Extract the (x, y) coordinate from the center of the cell holding the provided text.  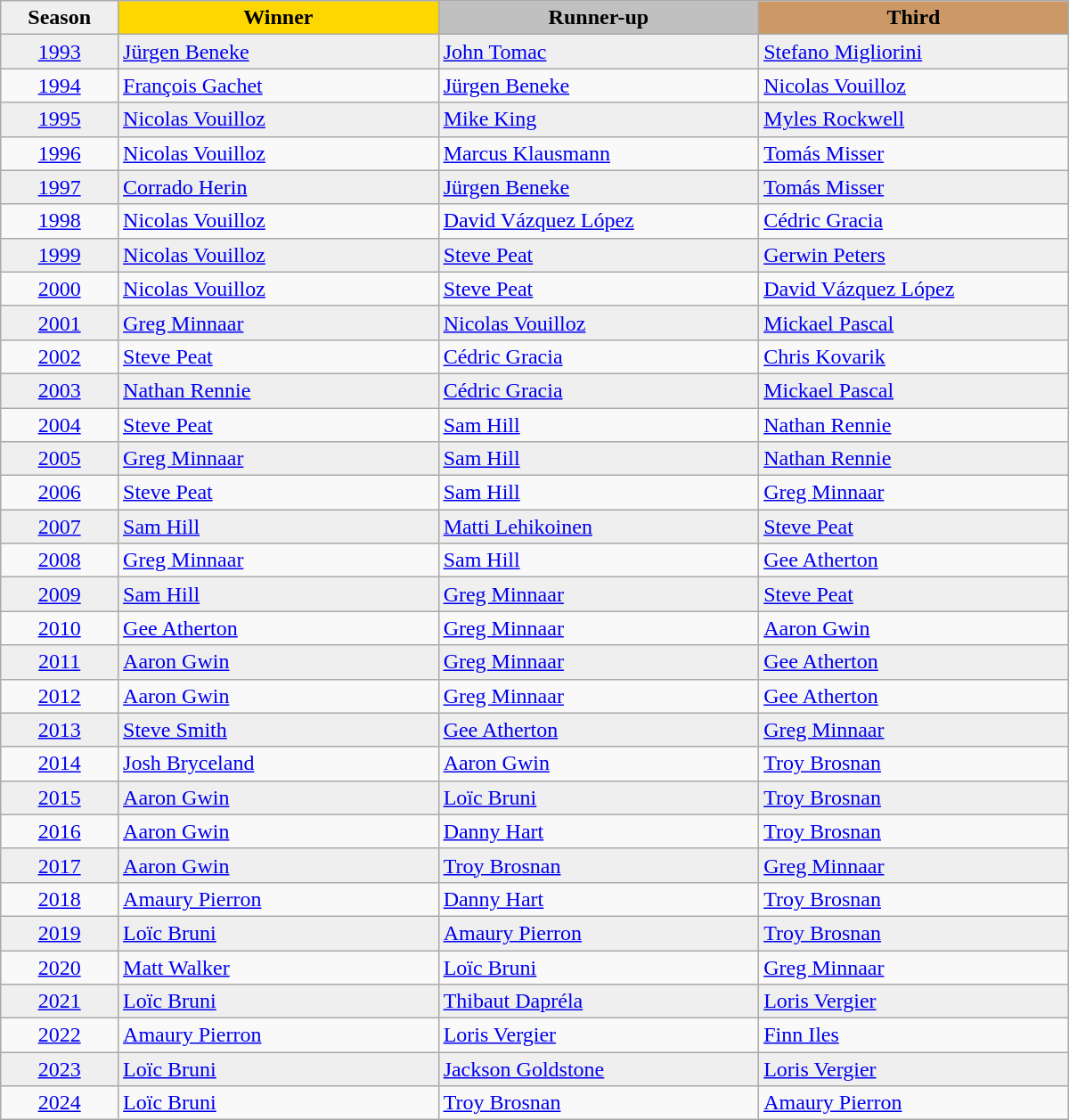
2013 (60, 730)
2002 (60, 356)
2008 (60, 560)
Myles Rockwell (914, 119)
1999 (60, 255)
2010 (60, 628)
2007 (60, 527)
1993 (60, 52)
Third (914, 18)
Chris Kovarik (914, 356)
2019 (60, 933)
Season (60, 18)
2006 (60, 493)
Matti Lehikoinen (599, 527)
1995 (60, 119)
2014 (60, 764)
2020 (60, 967)
Stefano Migliorini (914, 52)
2015 (60, 797)
Runner-up (599, 18)
Jackson Goldstone (599, 1069)
2000 (60, 289)
2024 (60, 1103)
2023 (60, 1069)
John Tomac (599, 52)
2001 (60, 323)
Finn Iles (914, 1035)
Corrado Herin (279, 187)
2018 (60, 899)
1994 (60, 86)
1997 (60, 187)
2021 (60, 1001)
Josh Bryceland (279, 764)
Thibaut Dapréla (599, 1001)
2003 (60, 390)
2016 (60, 831)
François Gachet (279, 86)
2009 (60, 594)
2012 (60, 696)
Matt Walker (279, 967)
1998 (60, 221)
Marcus Klausmann (599, 153)
2005 (60, 459)
1996 (60, 153)
Gerwin Peters (914, 255)
Winner (279, 18)
2022 (60, 1035)
2004 (60, 425)
2017 (60, 865)
Steve Smith (279, 730)
2011 (60, 662)
Mike King (599, 119)
